Detect which cell encompasses the target text, then output its (x, y) center coordinate. 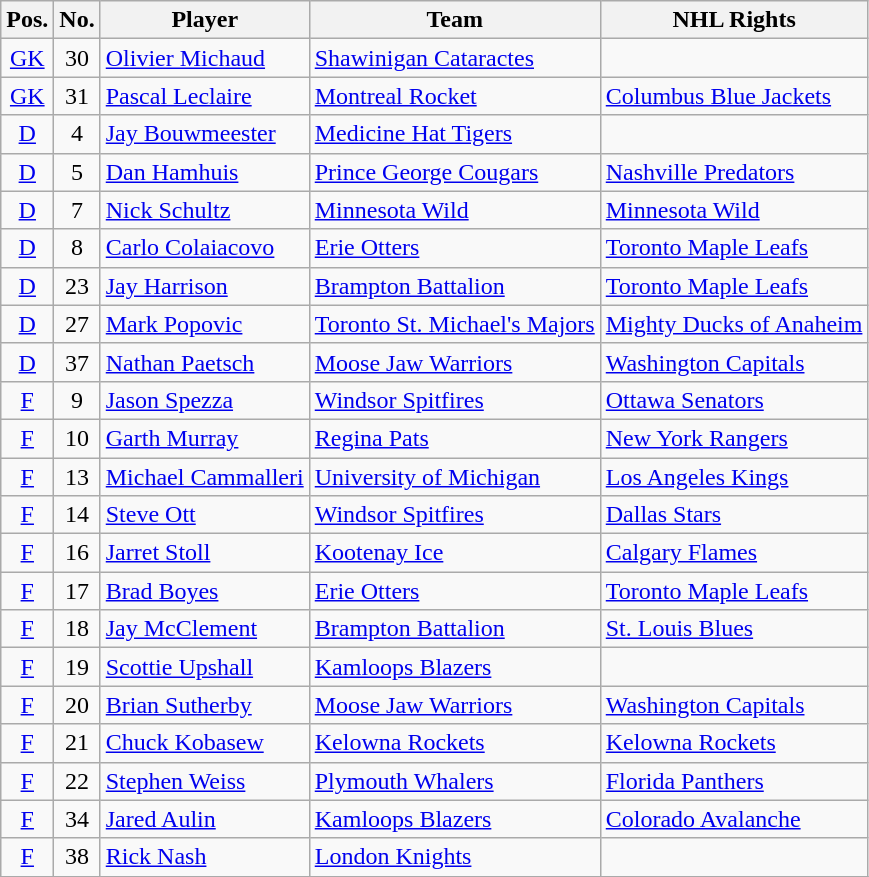
Montreal Rocket (454, 96)
Scottie Upshall (204, 667)
34 (77, 819)
Olivier Michaud (204, 58)
Jay Bouwmeester (204, 134)
17 (77, 591)
8 (77, 248)
7 (77, 210)
Nick Schultz (204, 210)
Columbus Blue Jackets (734, 96)
14 (77, 515)
Plymouth Whalers (454, 781)
Jay McClement (204, 629)
5 (77, 172)
University of Michigan (454, 477)
Mighty Ducks of Anaheim (734, 324)
Dallas Stars (734, 515)
Dan Hamhuis (204, 172)
Team (454, 20)
Mark Popovic (204, 324)
Michael Cammalleri (204, 477)
Steve Ott (204, 515)
31 (77, 96)
St. Louis Blues (734, 629)
38 (77, 857)
Toronto St. Michael's Majors (454, 324)
London Knights (454, 857)
Jared Aulin (204, 819)
37 (77, 362)
Chuck Kobasew (204, 743)
27 (77, 324)
Brad Boyes (204, 591)
30 (77, 58)
Nashville Predators (734, 172)
20 (77, 705)
Calgary Flames (734, 553)
10 (77, 438)
Regina Pats (454, 438)
No. (77, 20)
Jarret Stoll (204, 553)
9 (77, 400)
Shawinigan Cataractes (454, 58)
Carlo Colaiacovo (204, 248)
Stephen Weiss (204, 781)
19 (77, 667)
Florida Panthers (734, 781)
Jay Harrison (204, 286)
13 (77, 477)
4 (77, 134)
New York Rangers (734, 438)
22 (77, 781)
NHL Rights (734, 20)
Player (204, 20)
Pascal Leclaire (204, 96)
18 (77, 629)
16 (77, 553)
Rick Nash (204, 857)
Colorado Avalanche (734, 819)
Jason Spezza (204, 400)
Prince George Cougars (454, 172)
Nathan Paetsch (204, 362)
Brian Sutherby (204, 705)
Ottawa Senators (734, 400)
Los Angeles Kings (734, 477)
Medicine Hat Tigers (454, 134)
Kootenay Ice (454, 553)
23 (77, 286)
Garth Murray (204, 438)
21 (77, 743)
Pos. (28, 20)
